Search for the cell housing the specified text and yield its (X, Y) center coordinate. 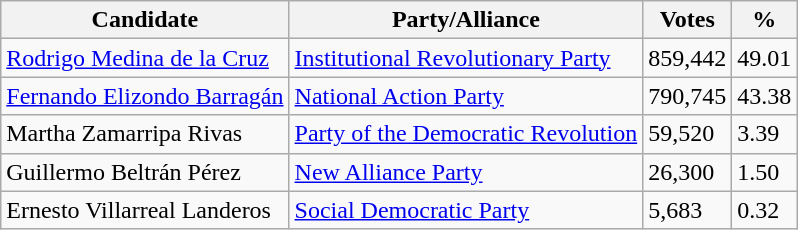
59,520 (688, 134)
Fernando Elizondo Barragán (145, 96)
Party/Alliance (466, 20)
3.39 (764, 134)
Social Democratic Party (466, 210)
0.32 (764, 210)
Guillermo Beltrán Pérez (145, 172)
859,442 (688, 58)
Ernesto Villarreal Landeros (145, 210)
43.38 (764, 96)
790,745 (688, 96)
Institutional Revolutionary Party (466, 58)
1.50 (764, 172)
National Action Party (466, 96)
Candidate (145, 20)
49.01 (764, 58)
Martha Zamarripa Rivas (145, 134)
Votes (688, 20)
26,300 (688, 172)
Party of the Democratic Revolution (466, 134)
Rodrigo Medina de la Cruz (145, 58)
5,683 (688, 210)
New Alliance Party (466, 172)
% (764, 20)
